Search for the cell housing the specified text and yield its (X, Y) center coordinate. 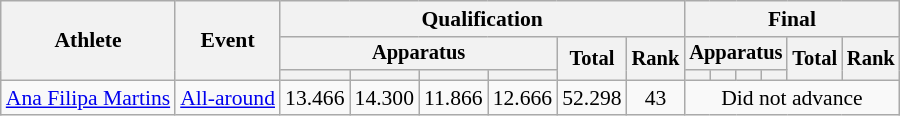
Athlete (88, 40)
All-around (228, 98)
Final (792, 19)
Ana Filipa Martins (88, 98)
11.866 (454, 98)
52.298 (592, 98)
Qualification (482, 19)
43 (656, 98)
12.666 (522, 98)
Did not advance (792, 98)
Event (228, 40)
13.466 (314, 98)
14.300 (384, 98)
